For the text-containing cell, return its midpoint in (X, Y) coordinate format. 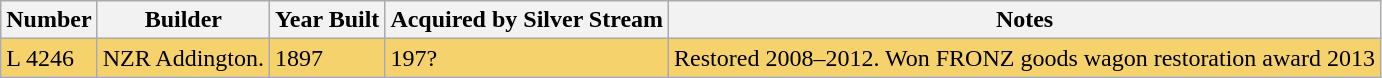
197? (527, 58)
Number (49, 20)
1897 (328, 58)
L 4246 (49, 58)
Restored 2008–2012. Won FRONZ goods wagon restoration award 2013 (1025, 58)
Builder (183, 20)
Notes (1025, 20)
Acquired by Silver Stream (527, 20)
NZR Addington. (183, 58)
Year Built (328, 20)
